Determine the [X, Y] coordinate at the center of the cell enclosing the given text.  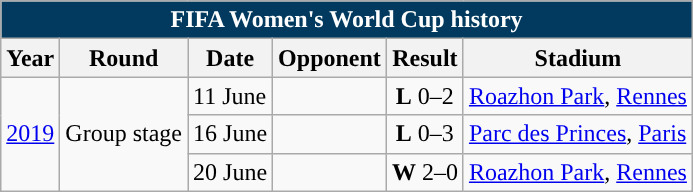
2019 [30, 134]
Result [424, 58]
L 0–3 [424, 134]
FIFA Women's World Cup history [347, 20]
Round [124, 58]
Opponent [330, 58]
Stadium [578, 58]
L 0–2 [424, 96]
Year [30, 58]
W 2–0 [424, 172]
16 June [230, 134]
Group stage [124, 134]
11 June [230, 96]
Date [230, 58]
Parc des Princes, Paris [578, 134]
20 June [230, 172]
